Identify which cell holds the provided text, then report its [X, Y] central coordinate. 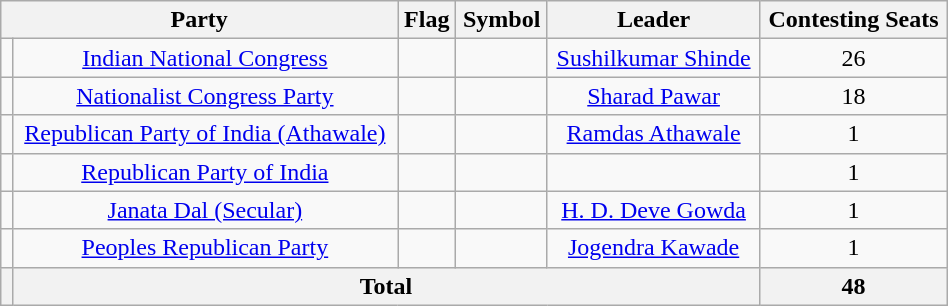
Total [386, 286]
Janata Dal (Secular) [204, 210]
Leader [653, 20]
H. D. Deve Gowda [653, 210]
Jogendra Kawade [653, 248]
Sharad Pawar [653, 96]
26 [854, 58]
Ramdas Athawale [653, 134]
Peoples Republican Party [204, 248]
Nationalist Congress Party [204, 96]
Republican Party of India (Athawale) [204, 134]
Contesting Seats [854, 20]
Party [200, 20]
Flag [427, 20]
Indian National Congress [204, 58]
Sushilkumar Shinde [653, 58]
48 [854, 286]
Republican Party of India [204, 172]
18 [854, 96]
Symbol [502, 20]
